Capture the cell that displays the provided text and extract its [X, Y] central coordinate. 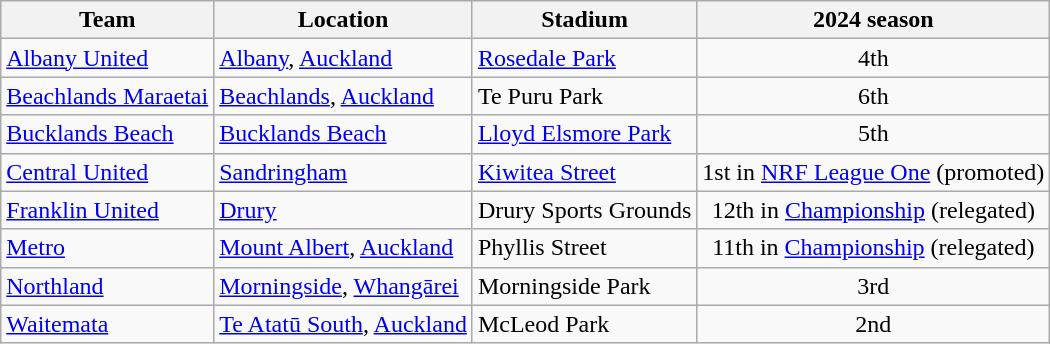
6th [874, 96]
Lloyd Elsmore Park [584, 134]
4th [874, 58]
Team [108, 20]
Morningside Park [584, 286]
Morningside, Whangārei [344, 286]
Rosedale Park [584, 58]
Mount Albert, Auckland [344, 248]
McLeod Park [584, 324]
Beachlands, Auckland [344, 96]
Northland [108, 286]
Waitemata [108, 324]
Albany United [108, 58]
2nd [874, 324]
Location [344, 20]
5th [874, 134]
2024 season [874, 20]
Drury [344, 210]
Phyllis Street [584, 248]
Albany, Auckland [344, 58]
Franklin United [108, 210]
Kiwitea Street [584, 172]
Drury Sports Grounds [584, 210]
1st in NRF League One (promoted) [874, 172]
12th in Championship (relegated) [874, 210]
Central United [108, 172]
3rd [874, 286]
Metro [108, 248]
Te Atatū South, Auckland [344, 324]
Stadium [584, 20]
Beachlands Maraetai [108, 96]
Sandringham [344, 172]
Te Puru Park [584, 96]
11th in Championship (relegated) [874, 248]
